Locate the cell with the specified text and output its (X, Y) center coordinate. 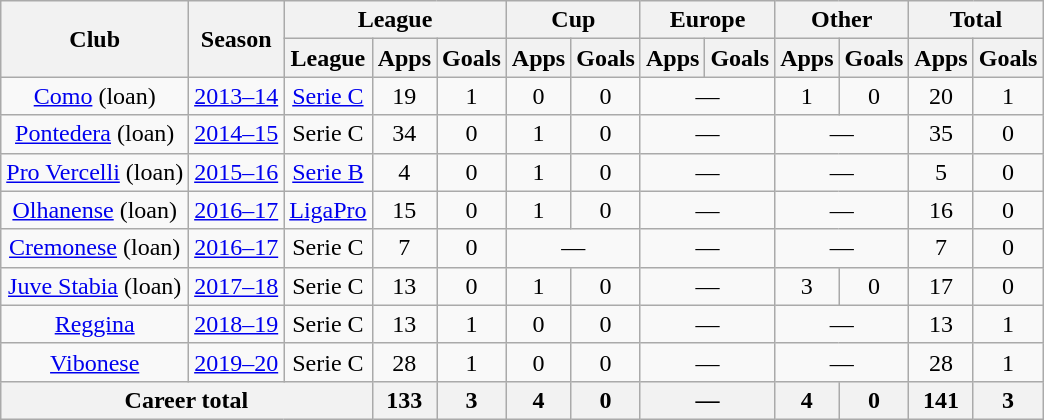
LigaPro (328, 210)
16 (941, 210)
Cup (573, 20)
34 (404, 134)
Europe (707, 20)
Club (95, 39)
141 (941, 400)
15 (404, 210)
Career total (186, 400)
5 (941, 172)
Pro Vercelli (loan) (95, 172)
Serie B (328, 172)
133 (404, 400)
35 (941, 134)
2019–20 (236, 362)
Como (loan) (95, 96)
Olhanense (loan) (95, 210)
Season (236, 39)
17 (941, 286)
2015–16 (236, 172)
Total (976, 20)
Juve Stabia (loan) (95, 286)
2013–14 (236, 96)
Vibonese (95, 362)
Other (842, 20)
2014–15 (236, 134)
Pontedera (loan) (95, 134)
19 (404, 96)
2017–18 (236, 286)
20 (941, 96)
Cremonese (loan) (95, 248)
Reggina (95, 324)
2018–19 (236, 324)
